Find where the given text appears and provide that cell's center as [x, y] coordinate. 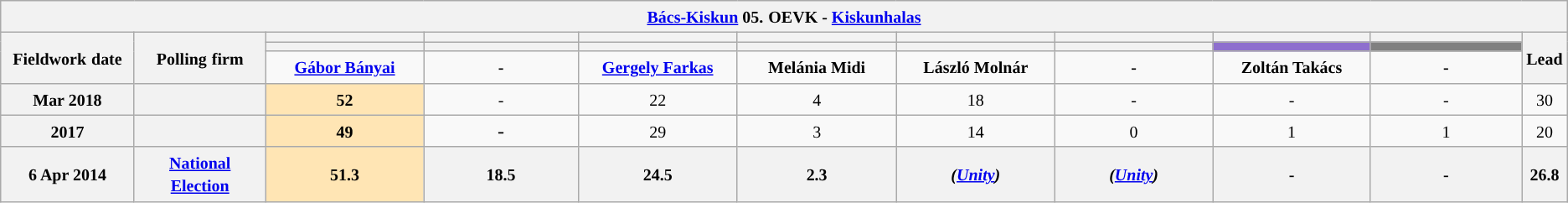
2.3 [817, 174]
0 [1133, 131]
Gábor Bányai [345, 67]
4 [817, 99]
18.5 [501, 174]
26.8 [1545, 174]
Fieldwork date [67, 58]
30 [1545, 99]
51.3 [345, 174]
18 [975, 99]
Zoltán Takács [1292, 67]
24.5 [658, 174]
Bács-Kiskun 05. OEVK - Kiskunhalas [784, 17]
20 [1545, 131]
14 [975, 131]
National Election [199, 174]
2017 [67, 131]
Melánia Midi [817, 67]
22 [658, 99]
Lead [1545, 58]
Mar 2018 [67, 99]
6 Apr 2014 [67, 174]
3 [817, 131]
29 [658, 131]
László Molnár [975, 67]
Gergely Farkas [658, 67]
49 [345, 131]
52 [345, 99]
Polling firm [199, 58]
